Determine the [x, y] coordinate at the center of the cell enclosing the given text.  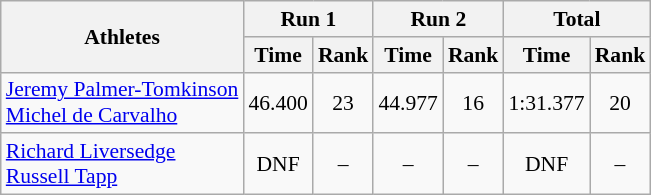
Richard LiversedgeRussell Tapp [122, 164]
Total [576, 19]
Run 1 [308, 19]
16 [474, 102]
23 [344, 102]
1:31.377 [546, 102]
46.400 [278, 102]
Jeremy Palmer-TomkinsonMichel de Carvalho [122, 102]
Athletes [122, 36]
Run 2 [438, 19]
44.977 [408, 102]
20 [620, 102]
